Identify which cell holds the provided text, then report its (X, Y) central coordinate. 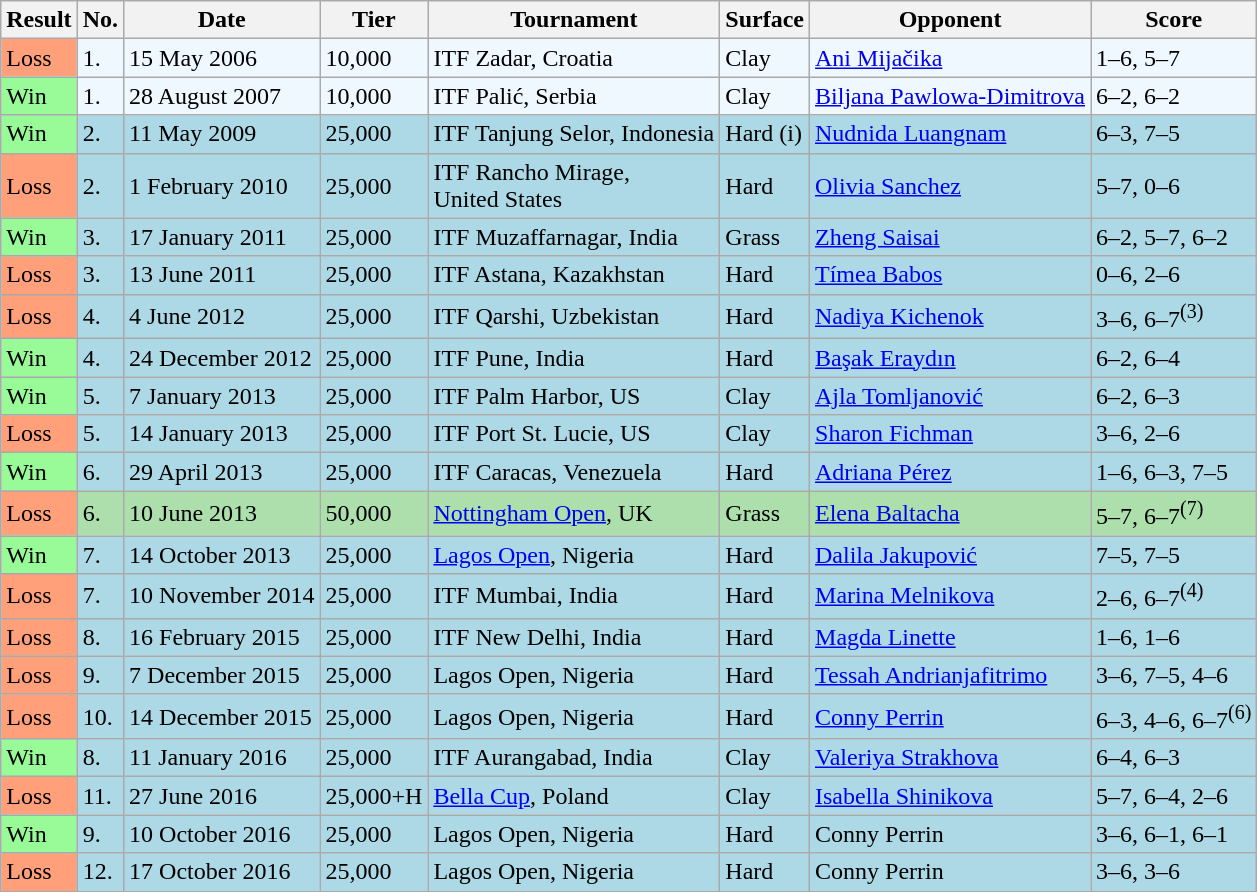
7–5, 7–5 (1174, 555)
Sharon Fichman (950, 434)
24 December 2012 (222, 358)
13 June 2011 (222, 275)
6–3, 4–6, 6–7(6) (1174, 716)
6–3, 7–5 (1174, 134)
ITF Pune, India (574, 358)
Result (39, 20)
Tímea Babos (950, 275)
7 December 2015 (222, 675)
ITF Rancho Mirage,United States (574, 186)
6–4, 6–3 (1174, 758)
ITF Zadar, Croatia (574, 58)
16 February 2015 (222, 637)
Isabella Shinikova (950, 796)
Valeriya Strakhova (950, 758)
ITF Caracas, Venezuela (574, 472)
27 June 2016 (222, 796)
Zheng Saisai (950, 237)
Tessah Andrianjafitrimo (950, 675)
1–6, 6–3, 7–5 (1174, 472)
3–6, 6–7(3) (1174, 316)
ITF Port St. Lucie, US (574, 434)
Date (222, 20)
ITF New Delhi, India (574, 637)
7 January 2013 (222, 396)
Magda Linette (950, 637)
ITF Palić, Serbia (574, 96)
11 May 2009 (222, 134)
14 October 2013 (222, 555)
5–7, 6–4, 2–6 (1174, 796)
Dalila Jakupović (950, 555)
ITF Mumbai, India (574, 596)
6–2, 6–3 (1174, 396)
Ani Mijačika (950, 58)
Tier (374, 20)
11. (100, 796)
5–7, 6–7(7) (1174, 514)
Nudnida Luangnam (950, 134)
Score (1174, 20)
50,000 (374, 514)
10 November 2014 (222, 596)
ITF Muzaffarnagar, India (574, 237)
1 February 2010 (222, 186)
Elena Baltacha (950, 514)
29 April 2013 (222, 472)
10 June 2013 (222, 514)
15 May 2006 (222, 58)
Başak Eraydın (950, 358)
1–6, 1–6 (1174, 637)
ITF Tanjung Selor, Indonesia (574, 134)
25,000+H (374, 796)
Adriana Pérez (950, 472)
3–6, 6–1, 6–1 (1174, 834)
Nottingham Open, UK (574, 514)
5–7, 0–6 (1174, 186)
1–6, 5–7 (1174, 58)
12. (100, 872)
No. (100, 20)
ITF Astana, Kazakhstan (574, 275)
ITF Qarshi, Uzbekistan (574, 316)
4 June 2012 (222, 316)
Olivia Sanchez (950, 186)
14 January 2013 (222, 434)
3–6, 3–6 (1174, 872)
28 August 2007 (222, 96)
0–6, 2–6 (1174, 275)
6–2, 5–7, 6–2 (1174, 237)
17 January 2011 (222, 237)
10 October 2016 (222, 834)
14 December 2015 (222, 716)
11 January 2016 (222, 758)
Nadiya Kichenok (950, 316)
Hard (i) (765, 134)
ITF Aurangabad, India (574, 758)
Opponent (950, 20)
2–6, 6–7(4) (1174, 596)
Tournament (574, 20)
6–2, 6–2 (1174, 96)
3–6, 2–6 (1174, 434)
17 October 2016 (222, 872)
ITF Palm Harbor, US (574, 396)
Surface (765, 20)
Bella Cup, Poland (574, 796)
6–2, 6–4 (1174, 358)
Ajla Tomljanović (950, 396)
3–6, 7–5, 4–6 (1174, 675)
10. (100, 716)
Marina Melnikova (950, 596)
Biljana Pawlowa-Dimitrova (950, 96)
